Find where the given text appears and provide that cell's center as [X, Y] coordinate. 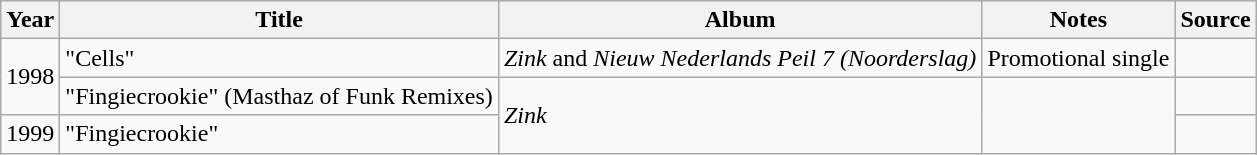
Album [740, 20]
"Fingiecrookie" [280, 134]
Year [30, 20]
Zink [740, 115]
1999 [30, 134]
Title [280, 20]
"Cells" [280, 58]
Zink and Nieuw Nederlands Peil 7 (Noorderslag) [740, 58]
1998 [30, 77]
Promotional single [1078, 58]
"Fingiecrookie" (Masthaz of Funk Remixes) [280, 96]
Source [1216, 20]
Notes [1078, 20]
